Capture the cell that displays the provided text and extract its [x, y] central coordinate. 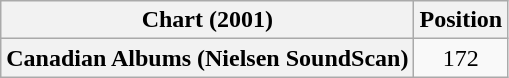
Position [461, 20]
Canadian Albums (Nielsen SoundScan) [208, 58]
Chart (2001) [208, 20]
172 [461, 58]
